Extract the (X, Y) coordinate from the center of the cell holding the provided text.  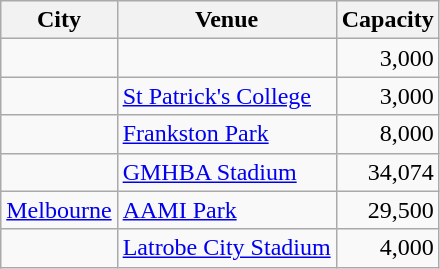
29,500 (388, 210)
AAMI Park (226, 210)
Capacity (388, 20)
Venue (226, 20)
Latrobe City Stadium (226, 248)
GMHBA Stadium (226, 172)
City (59, 20)
Melbourne (59, 210)
Frankston Park (226, 134)
8,000 (388, 134)
4,000 (388, 248)
34,074 (388, 172)
St Patrick's College (226, 96)
